For the text-containing cell, return its midpoint in (X, Y) coordinate format. 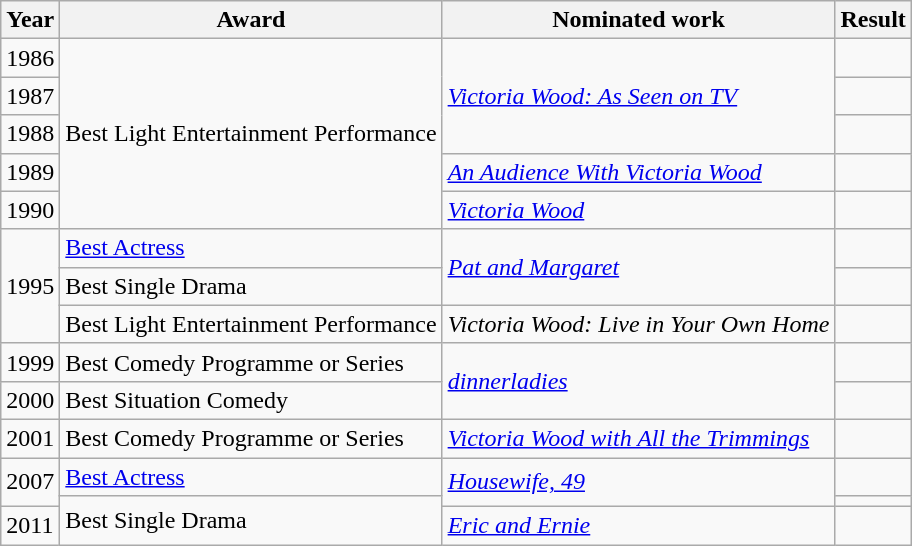
Victoria Wood with All the Trimmings (638, 438)
1988 (30, 134)
Victoria Wood: Live in Your Own Home (638, 324)
Housewife, 49 (638, 482)
1986 (30, 58)
Victoria Wood (638, 210)
1990 (30, 210)
An Audience With Victoria Wood (638, 172)
Victoria Wood: As Seen on TV (638, 96)
2001 (30, 438)
Year (30, 20)
Eric and Ernie (638, 526)
dinnerladies (638, 381)
1999 (30, 362)
Result (873, 20)
1987 (30, 96)
Best Situation Comedy (251, 400)
2011 (30, 526)
Award (251, 20)
1995 (30, 286)
2007 (30, 482)
2000 (30, 400)
1989 (30, 172)
Pat and Margaret (638, 267)
Nominated work (638, 20)
